Return [X, Y] of the center of cell containing provided text 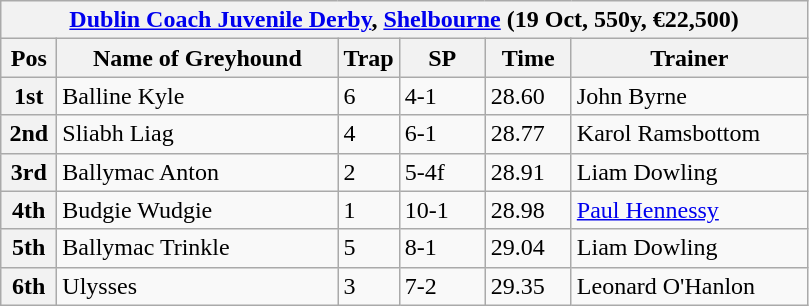
2 [368, 172]
Ballymac Anton [198, 172]
3rd [29, 172]
SP [442, 58]
Karol Ramsbottom [689, 134]
2nd [29, 134]
Paul Hennessy [689, 210]
28.60 [528, 96]
28.77 [528, 134]
1 [368, 210]
29.04 [528, 248]
29.35 [528, 286]
Trap [368, 58]
John Byrne [689, 96]
10-1 [442, 210]
Pos [29, 58]
1st [29, 96]
Name of Greyhound [198, 58]
Ballymac Trinkle [198, 248]
3 [368, 286]
8-1 [442, 248]
5-4f [442, 172]
Sliabh Liag [198, 134]
28.98 [528, 210]
6th [29, 286]
7-2 [442, 286]
Time [528, 58]
Budgie Wudgie [198, 210]
5 [368, 248]
Trainer [689, 58]
28.91 [528, 172]
4 [368, 134]
Dublin Coach Juvenile Derby, Shelbourne (19 Oct, 550y, €22,500) [404, 20]
Leonard O'Hanlon [689, 286]
6 [368, 96]
6-1 [442, 134]
Ulysses [198, 286]
4-1 [442, 96]
5th [29, 248]
4th [29, 210]
Balline Kyle [198, 96]
